Locate the cell with the specified text and output its [x, y] center coordinate. 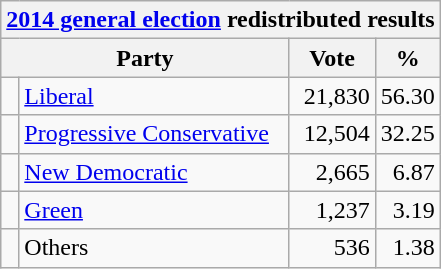
1,237 [332, 210]
2014 general election redistributed results [220, 20]
6.87 [408, 172]
2,665 [332, 172]
Vote [332, 58]
Green [154, 210]
56.30 [408, 96]
12,504 [332, 134]
New Democratic [154, 172]
536 [332, 248]
Progressive Conservative [154, 134]
Liberal [154, 96]
21,830 [332, 96]
% [408, 58]
1.38 [408, 248]
Party [145, 58]
3.19 [408, 210]
Others [154, 248]
32.25 [408, 134]
